Locate the cell with the specified text and output its (x, y) center coordinate. 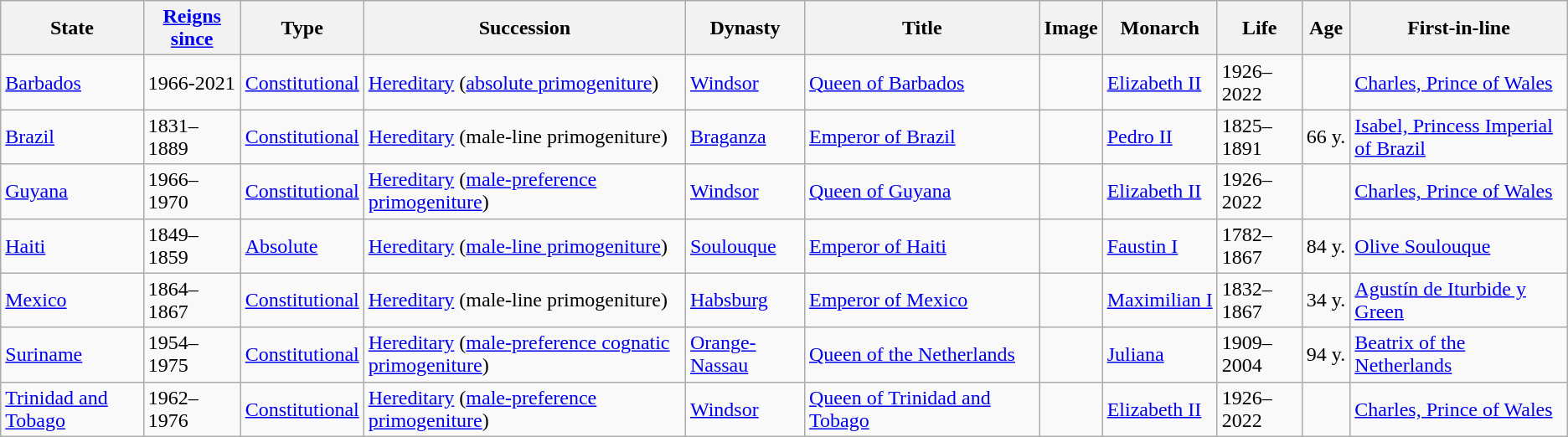
Trinidad and Tobago (72, 409)
Juliana (1159, 355)
Mexico (72, 300)
Life (1260, 28)
Monarch (1159, 28)
1831–1889 (192, 137)
Absolute (302, 246)
Isabel, Princess Imperial of Brazil (1459, 137)
Title (921, 28)
Maximilian I (1159, 300)
Emperor of Haiti (921, 246)
State (72, 28)
Beatrix of the Netherlands (1459, 355)
Succession (524, 28)
Guyana (72, 191)
Suriname (72, 355)
1966-2021 (192, 82)
1849–1859 (192, 246)
Queen of the Netherlands (921, 355)
94 y. (1326, 355)
1864–1867 (192, 300)
Hereditary (male-preference cognatic primogeniture) (524, 355)
66 y. (1326, 137)
Image (1070, 28)
1962–1976 (192, 409)
First-in-line (1459, 28)
Haiti (72, 246)
Faustin I (1159, 246)
Orange-Nassau (745, 355)
Dynasty (745, 28)
34 y. (1326, 300)
Brazil (72, 137)
Reigns since (192, 28)
Queen of Barbados (921, 82)
Habsburg (745, 300)
Olive Soulouque (1459, 246)
1782–1867 (1260, 246)
1825–1891 (1260, 137)
Braganza (745, 137)
Barbados (72, 82)
Emperor of Brazil (921, 137)
1832–1867 (1260, 300)
Pedro II (1159, 137)
Type (302, 28)
Age (1326, 28)
Soulouque (745, 246)
Queen of Guyana (921, 191)
Agustín de Iturbide y Green (1459, 300)
1954–1975 (192, 355)
Emperor of Mexico (921, 300)
1966–1970 (192, 191)
84 y. (1326, 246)
Hereditary (absolute primogeniture) (524, 82)
1909–2004 (1260, 355)
Queen of Trinidad and Tobago (921, 409)
